Detect which cell encompasses the target text, then output its [x, y] center coordinate. 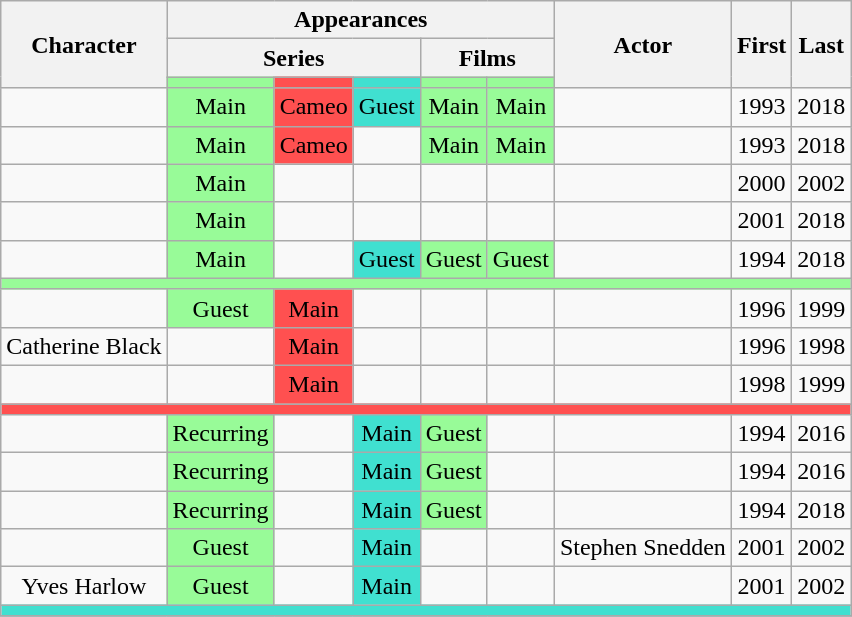
Films [487, 58]
Actor [642, 44]
Appearances [360, 20]
Catherine Black [84, 346]
Yves Harlow [84, 586]
Stephen Snedden [642, 548]
Character [84, 44]
Series [294, 58]
First [761, 44]
2000 [761, 183]
Last [822, 44]
